Capture the cell that displays the provided text and extract its [X, Y] central coordinate. 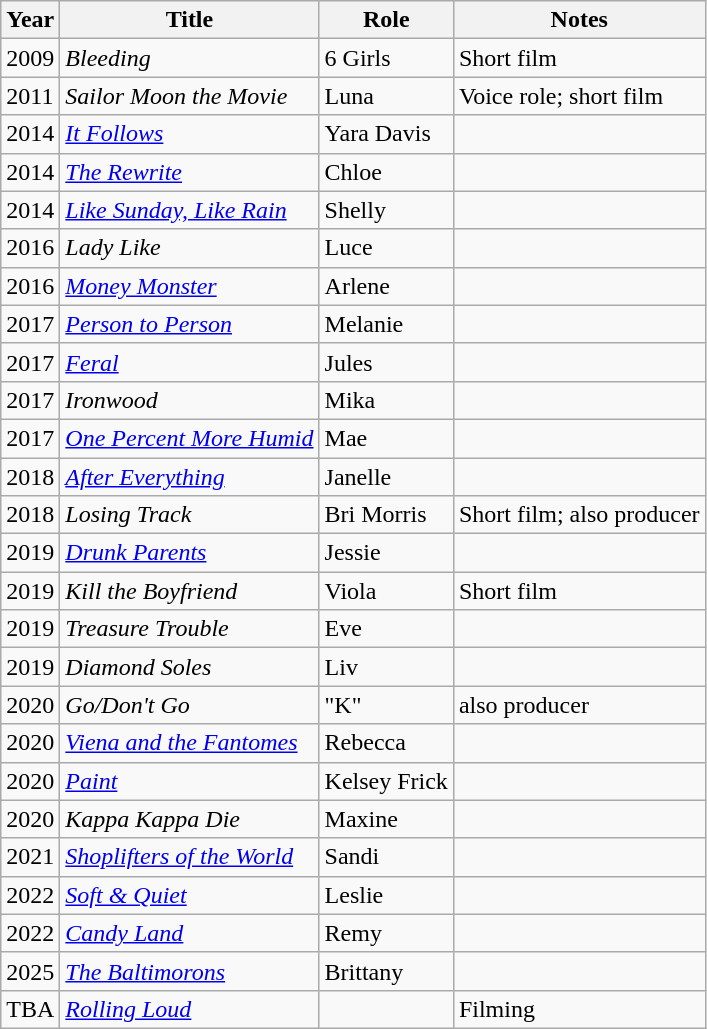
Soft & Quiet [190, 895]
Viola [386, 591]
Title [190, 20]
Treasure Trouble [190, 629]
Eve [386, 629]
Liv [386, 667]
Person to Person [190, 324]
It Follows [190, 134]
Leslie [386, 895]
The Rewrite [190, 172]
Arlene [386, 286]
Filming [579, 1009]
Feral [190, 362]
2009 [30, 58]
Luna [386, 96]
Shelly [386, 210]
2025 [30, 971]
Ironwood [190, 400]
Losing Track [190, 515]
Role [386, 20]
"K" [386, 705]
Bri Morris [386, 515]
Notes [579, 20]
Candy Land [190, 933]
Mika [386, 400]
Voice role; short film [579, 96]
Kappa Kappa Die [190, 819]
Drunk Parents [190, 553]
Sandi [386, 857]
Janelle [386, 477]
Maxine [386, 819]
The Baltimorons [190, 971]
TBA [30, 1009]
Shoplifters of the World [190, 857]
Go/Don't Go [190, 705]
Year [30, 20]
Short film; also producer [579, 515]
Diamond Soles [190, 667]
Lady Like [190, 248]
6 Girls [386, 58]
Chloe [386, 172]
also producer [579, 705]
Melanie [386, 324]
Yara Davis [386, 134]
Brittany [386, 971]
Like Sunday, Like Rain [190, 210]
Jessie [386, 553]
Jules [386, 362]
Viena and the Fantomes [190, 743]
Remy [386, 933]
Luce [386, 248]
2011 [30, 96]
Kelsey Frick [386, 781]
Money Monster [190, 286]
2021 [30, 857]
Bleeding [190, 58]
After Everything [190, 477]
Rebecca [386, 743]
One Percent More Humid [190, 438]
Sailor Moon the Movie [190, 96]
Paint [190, 781]
Rolling Loud [190, 1009]
Mae [386, 438]
Kill the Boyfriend [190, 591]
